Detect which cell encompasses the target text, then output its (x, y) center coordinate. 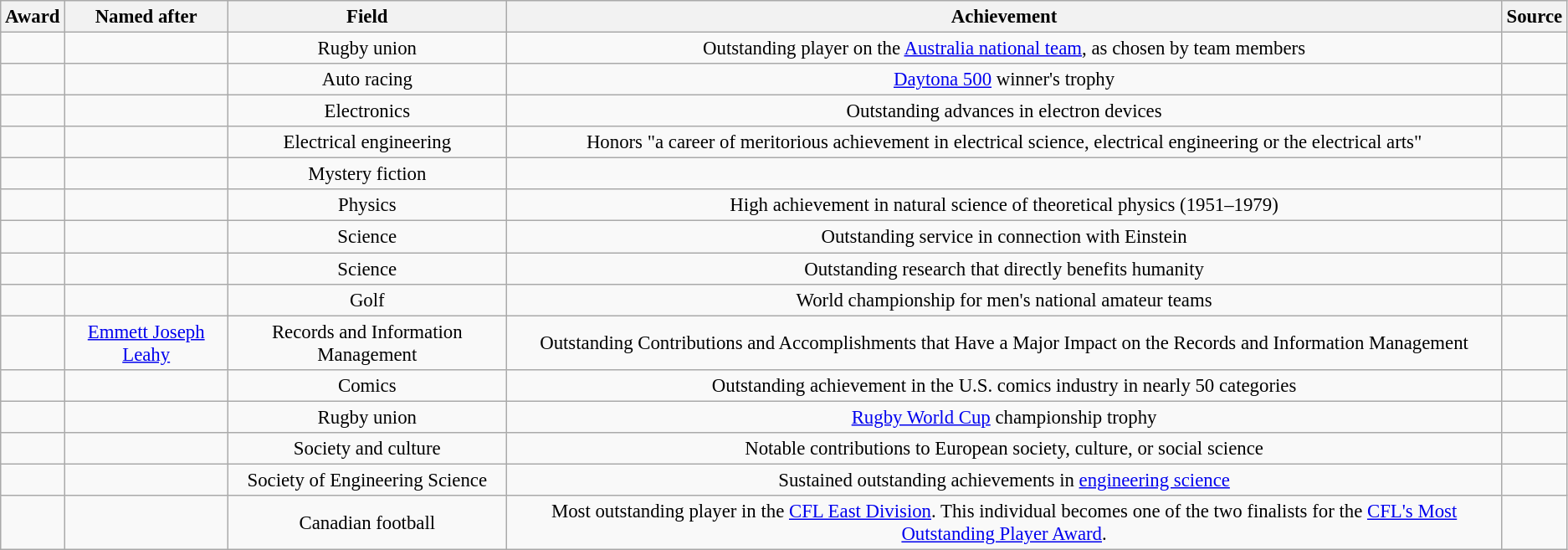
Comics (367, 385)
Award (33, 17)
Outstanding advances in electron devices (1004, 111)
Most outstanding player in the CFL East Division. This individual becomes one of the two finalists for the CFL's Most Outstanding Player Award. (1004, 522)
Society and culture (367, 449)
Achievement (1004, 17)
World championship for men's national amateur teams (1004, 300)
Honors "a career of meritorious achievement in electrical science, electrical engineering or the electrical arts" (1004, 142)
Outstanding research that directly benefits humanity (1004, 269)
Outstanding achievement in the U.S. comics industry in nearly 50 categories (1004, 385)
High achievement in natural science of theoretical physics (1951–1979) (1004, 205)
Outstanding service in connection with Einstein (1004, 237)
Electrical engineering (367, 142)
Auto racing (367, 80)
Mystery fiction (367, 174)
Sustained outstanding achievements in engineering science (1004, 480)
Society of Engineering Science (367, 480)
Named after (146, 17)
Electronics (367, 111)
Notable contributions to European society, culture, or social science (1004, 449)
Field (367, 17)
Emmett Joseph Leahy (146, 343)
Source (1535, 17)
Daytona 500 winner's trophy (1004, 80)
Golf (367, 300)
Canadian football (367, 522)
Rugby World Cup championship trophy (1004, 417)
Outstanding player on the Australia national team, as chosen by team members (1004, 49)
Physics (367, 205)
Outstanding Contributions and Accomplishments that Have a Major Impact on the Records and Information Management (1004, 343)
Records and Information Management (367, 343)
